Locate the cell with the specified text and output its [x, y] center coordinate. 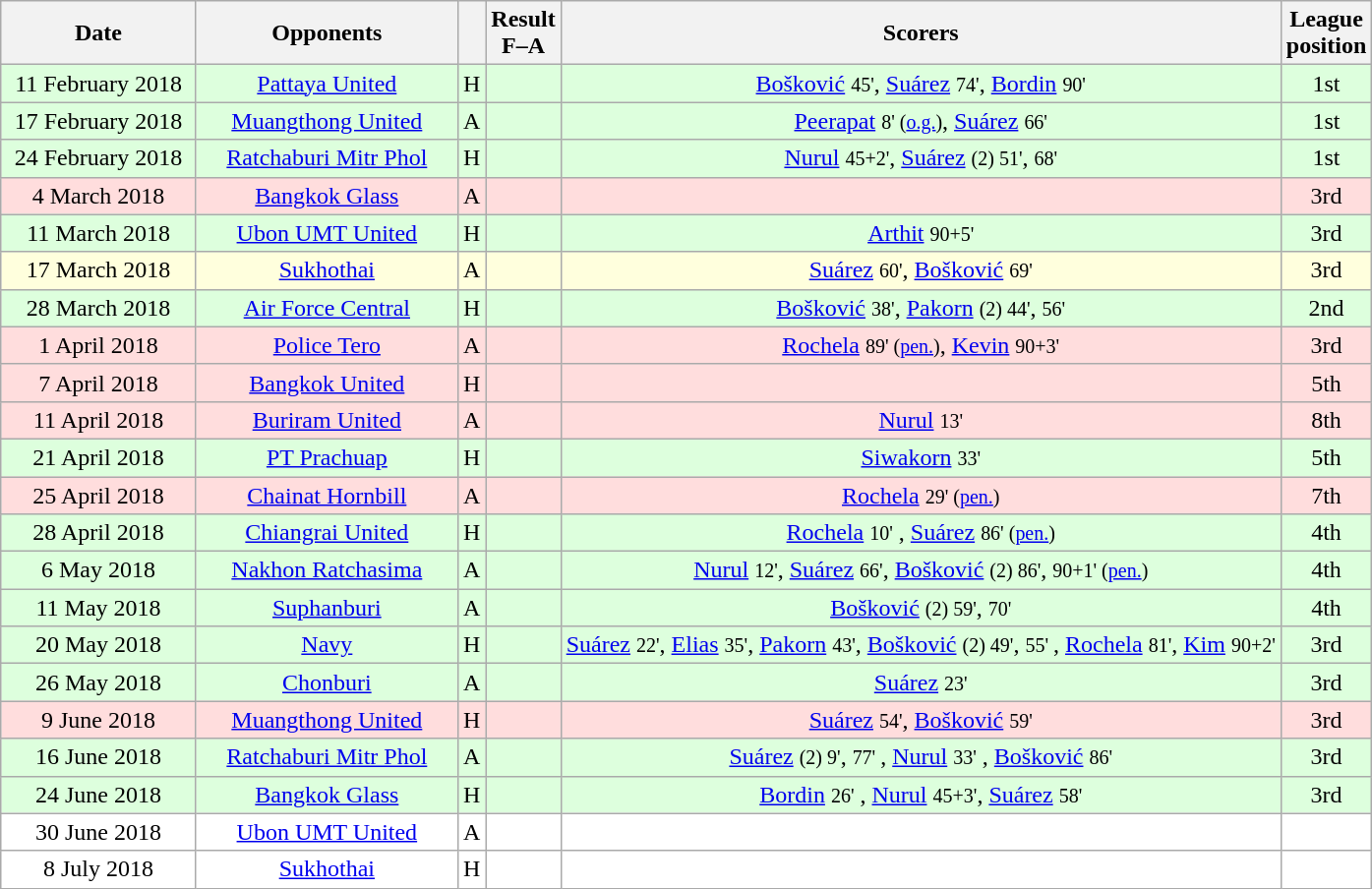
7 April 2018 [98, 383]
Pattaya United [327, 84]
Rochela 89' (pen.), Kevin 90+3' [921, 345]
Chonburi [327, 682]
21 April 2018 [98, 457]
2nd [1326, 308]
28 March 2018 [98, 308]
Police Tero [327, 345]
Suárez 23' [921, 682]
Bošković 45', Suárez 74', Bordin 90' [921, 84]
Arthit 90+5' [921, 233]
16 June 2018 [98, 757]
Suárez (2) 9', 77' , Nurul 33' , Bošković 86' [921, 757]
Buriram United [327, 420]
Date [98, 33]
Chiangrai United [327, 533]
Opponents [327, 33]
Suphanburi [327, 608]
17 February 2018 [98, 121]
Nurul 12', Suárez 66', Bošković (2) 86', 90+1' (pen.) [921, 570]
11 May 2018 [98, 608]
Rochela 29' (pen.) [921, 495]
6 May 2018 [98, 570]
25 April 2018 [98, 495]
Suárez 22', Elias 35', Pakorn 43', Bošković (2) 49', 55' , Rochela 81', Kim 90+2' [921, 645]
Air Force Central [327, 308]
26 May 2018 [98, 682]
9 June 2018 [98, 720]
Nakhon Ratchasima [327, 570]
28 April 2018 [98, 533]
Nurul 13' [921, 420]
Nurul 45+2', Suárez (2) 51', 68' [921, 158]
Bošković (2) 59', 70' [921, 608]
Chainat Hornbill [327, 495]
Bangkok United [327, 383]
Bordin 26' , Nurul 45+3', Suárez 58' [921, 795]
Navy [327, 645]
7th [1326, 495]
8 July 2018 [98, 869]
Suárez 54', Bošković 59' [921, 720]
Siwakorn 33' [921, 457]
24 February 2018 [98, 158]
20 May 2018 [98, 645]
ResultF–A [523, 33]
Rochela 10' , Suárez 86' (pen.) [921, 533]
Leagueposition [1326, 33]
Bošković 38', Pakorn (2) 44', 56' [921, 308]
Scorers [921, 33]
24 June 2018 [98, 795]
11 April 2018 [98, 420]
Suárez 60', Bošković 69' [921, 270]
PT Prachuap [327, 457]
11 February 2018 [98, 84]
8th [1326, 420]
30 June 2018 [98, 832]
4 March 2018 [98, 196]
17 March 2018 [98, 270]
Peerapat 8' (o.g.), Suárez 66' [921, 121]
11 March 2018 [98, 233]
1 April 2018 [98, 345]
